Scan for the cell matching the given text and deliver its [X, Y] coordinate at center. 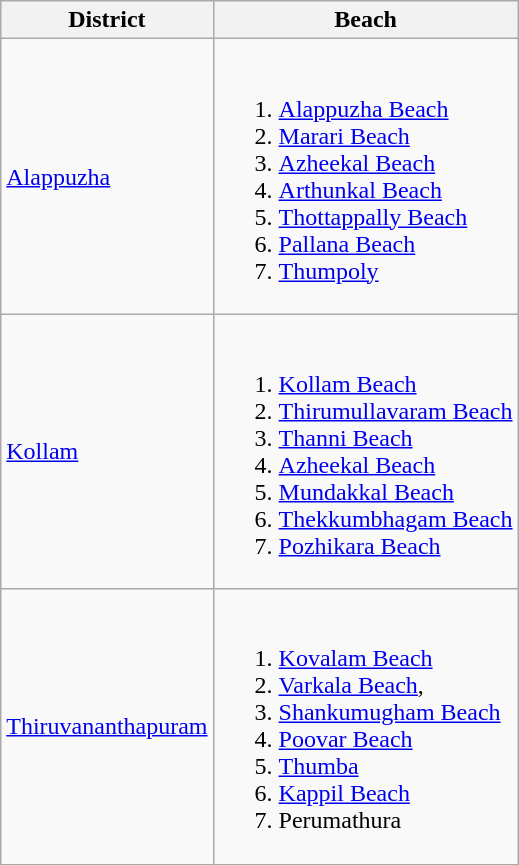
District [107, 20]
Alappuzha [107, 176]
Kovalam BeachVarkala Beach,Shankumugham BeachPoovar BeachThumbaKappil BeachPerumathura [366, 726]
Thiruvananthapuram [107, 726]
Beach [366, 20]
Kollam BeachThirumullavaram BeachThanni BeachAzheekal BeachMundakkal BeachThekkumbhagam BeachPozhikara Beach [366, 452]
Kollam [107, 452]
Alappuzha BeachMarari BeachAzheekal BeachArthunkal BeachThottappally BeachPallana BeachThumpoly [366, 176]
